Return [X, Y] of the center of cell containing provided text 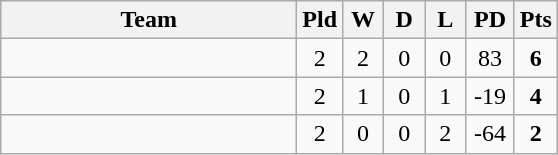
Pts [536, 20]
-19 [490, 96]
6 [536, 58]
D [404, 20]
4 [536, 96]
Team [149, 20]
L [446, 20]
-64 [490, 134]
PD [490, 20]
Pld [320, 20]
83 [490, 58]
W [364, 20]
